Output the (X, Y) coordinate of the center of the cell containing the given text.  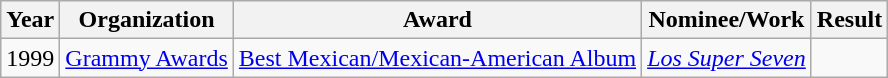
1999 (30, 58)
Organization (147, 20)
Los Super Seven (727, 58)
Grammy Awards (147, 58)
Award (437, 20)
Result (849, 20)
Year (30, 20)
Best Mexican/Mexican-American Album (437, 58)
Nominee/Work (727, 20)
